Extract the [x, y] coordinate from the center of the cell holding the provided text.  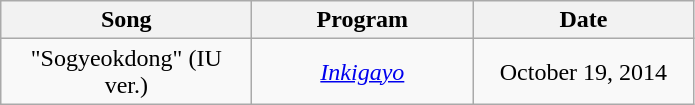
Program [362, 20]
Inkigayo [362, 72]
Song [126, 20]
Date [584, 20]
October 19, 2014 [584, 72]
"Sogyeokdong" (IU ver.) [126, 72]
